Detect which cell encompasses the target text, then output its [x, y] center coordinate. 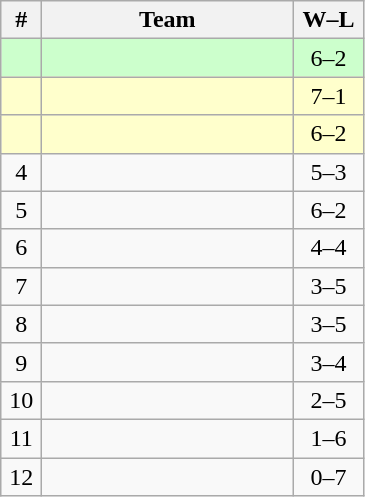
2–5 [328, 400]
4 [22, 172]
5–3 [328, 172]
11 [22, 438]
Team [168, 20]
6 [22, 248]
9 [22, 362]
0–7 [328, 477]
4–4 [328, 248]
8 [22, 324]
12 [22, 477]
5 [22, 210]
7–1 [328, 96]
10 [22, 400]
W–L [328, 20]
7 [22, 286]
1–6 [328, 438]
# [22, 20]
3–4 [328, 362]
